Search for the cell housing the specified text and yield its (X, Y) center coordinate. 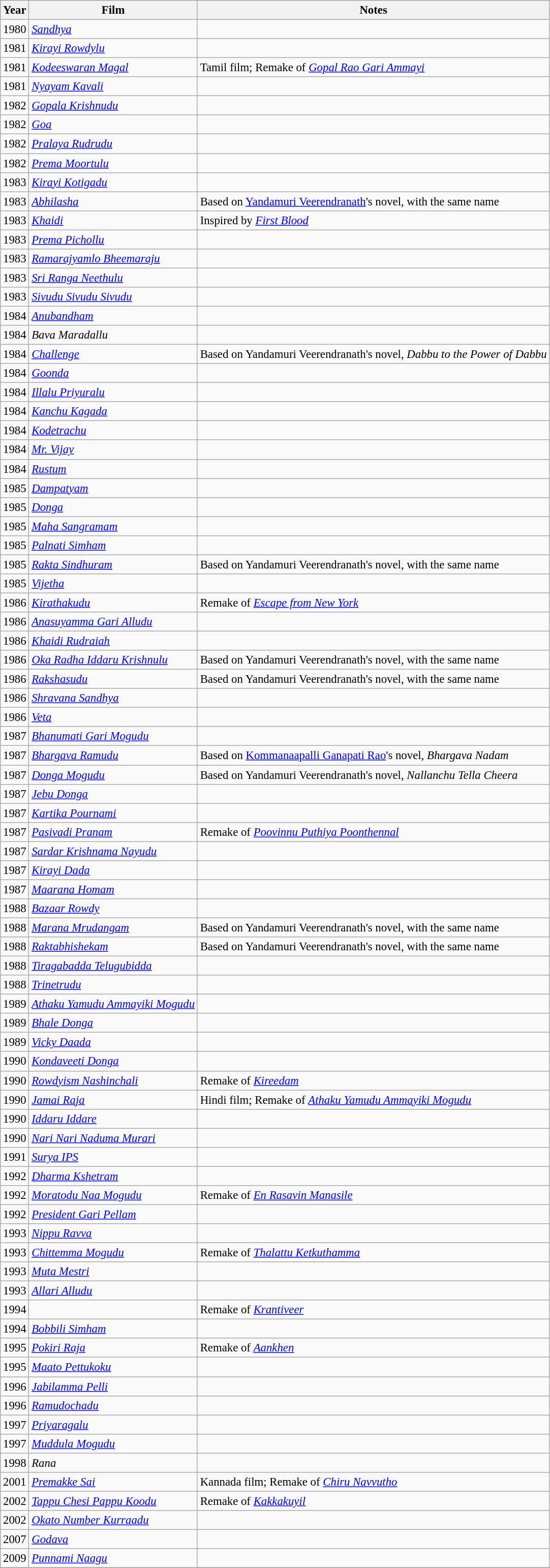
Rakta Sindhuram (113, 564)
Remake of Thalattu Ketkuthamma (373, 1253)
Anasuyamma Gari Alludu (113, 622)
Nippu Ravva (113, 1233)
Sardar Krishnama Nayudu (113, 851)
1980 (15, 29)
Kanchu Kagada (113, 411)
Kirayi Rowdylu (113, 48)
Kartika Pournami (113, 813)
Khaidi Rudraiah (113, 641)
Nyayam Kavali (113, 86)
Remake of En Rasavin Manasile (373, 1195)
Mr. Vijay (113, 450)
Rakshasudu (113, 679)
Vicky Daada (113, 1042)
Premakke Sai (113, 1482)
Jebu Donga (113, 794)
Tamil film; Remake of Gopal Rao Gari Ammayi (373, 68)
Remake of Aankhen (373, 1348)
Bhanumati Gari Mogudu (113, 737)
Based on Kommanaapalli Ganapati Rao's novel, Bhargava Nadam (373, 756)
Surya IPS (113, 1157)
Sandhya (113, 29)
Oka Radha Iddaru Krishnulu (113, 660)
Dharma Kshetram (113, 1176)
President Gari Pellam (113, 1214)
Allari Alludu (113, 1291)
Pokiri Raja (113, 1348)
Priyaragalu (113, 1425)
Muta Mestri (113, 1272)
Remake of Krantiveer (373, 1310)
Gopala Krishnudu (113, 106)
Godava (113, 1539)
Ramarajyamlo Bheemaraju (113, 259)
Shravana Sandhya (113, 698)
Prema Moortulu (113, 163)
Tappu Chesi Pappu Koodu (113, 1501)
Goonda (113, 373)
Inspired by First Blood (373, 220)
Notes (373, 10)
2009 (15, 1558)
Tiragabadda Telugubidda (113, 966)
Athaku Yamudu Ammayiki Mogudu (113, 1004)
Bhale Donga (113, 1023)
Kirayi Dada (113, 870)
Palnati Simham (113, 546)
Maha Sangramam (113, 526)
Donga Mogudu (113, 775)
Challenge (113, 354)
Based on Yandamuri Veerendranath's novel, Dabbu to the Power of Dabbu (373, 354)
Based on Yandamuri Veerendranath's novel, Nallanchu Tella Cheera (373, 775)
Maarana Homam (113, 889)
Rustum (113, 469)
Dampatyam (113, 488)
Iddaru Iddare (113, 1119)
Bazaar Rowdy (113, 909)
Remake of Kakkakuyil (373, 1501)
Vijetha (113, 584)
Bhargava Ramudu (113, 756)
Trinetrudu (113, 985)
Maato Pettukoku (113, 1367)
Bobbili Simham (113, 1329)
Moratodu Naa Mogudu (113, 1195)
Muddula Mogudu (113, 1443)
Rowdyism Nashinchali (113, 1080)
Punnami Naagu (113, 1558)
2001 (15, 1482)
Remake of Escape from New York (373, 602)
Sivudu Sivudu Sivudu (113, 297)
Abhilasha (113, 201)
Veta (113, 717)
Bava Maradallu (113, 335)
Illalu Priyuralu (113, 393)
Prema Pichollu (113, 239)
Chittemma Mogudu (113, 1253)
Marana Mrudangam (113, 927)
Khaidi (113, 220)
Goa (113, 125)
Rana (113, 1463)
Year (15, 10)
Kirathakudu (113, 602)
Hindi film; Remake of Athaku Yamudu Ammayiki Mogudu (373, 1100)
Sri Ranga Neethulu (113, 278)
Raktabhishekam (113, 947)
Kodetrachu (113, 431)
Pralaya Rudrudu (113, 144)
Okato Number Kurraadu (113, 1520)
1991 (15, 1157)
Remake of Poovinnu Puthiya Poonthennal (373, 832)
Ramudochadu (113, 1405)
Pasivadi Pranam (113, 832)
Jamai Raja (113, 1100)
Kirayi Kotigadu (113, 182)
Anubandham (113, 316)
Kodeeswaran Magal (113, 68)
1998 (15, 1463)
Donga (113, 507)
Kannada film; Remake of Chiru Navvutho (373, 1482)
2007 (15, 1539)
Nari Nari Naduma Murari (113, 1138)
Kondaveeti Donga (113, 1062)
Jabilamma Pelli (113, 1386)
Film (113, 10)
Remake of Kireedam (373, 1080)
